From the cell containing the given text, extract its center point as (X, Y) coordinate. 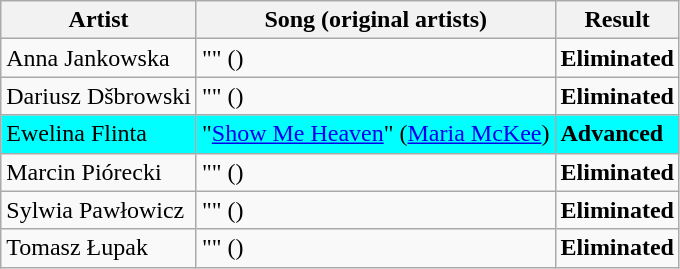
Result (617, 20)
"Show Me Heaven" (Maria McKee) (376, 134)
Dariusz Dšbrowski (99, 96)
Ewelina Flinta (99, 134)
Sylwia Pawłowicz (99, 210)
Anna Jankowska (99, 58)
Artist (99, 20)
Tomasz Łupak (99, 248)
Marcin Piórecki (99, 172)
Advanced (617, 134)
Song (original artists) (376, 20)
